Output the [X, Y] coordinate of the center of the cell containing the given text.  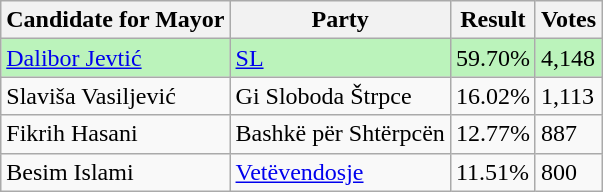
Candidate for Mayor [116, 20]
Slaviša Vasiljević [116, 96]
Party [340, 20]
887 [568, 134]
Votes [568, 20]
Besim Islami [116, 172]
Bashkë për Shtërpcën [340, 134]
800 [568, 172]
59.70% [492, 58]
Fikrih Hasani [116, 134]
12.77% [492, 134]
16.02% [492, 96]
11.51% [492, 172]
SL [340, 58]
Result [492, 20]
Gi Sloboda Štrpce [340, 96]
Vetëvendosje [340, 172]
Dalibor Jevtić [116, 58]
1,113 [568, 96]
4,148 [568, 58]
